Scan for the cell matching the given text and deliver its (X, Y) coordinate at center. 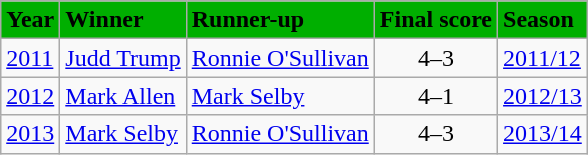
Final score (436, 20)
2012 (30, 96)
Year (30, 20)
2012/13 (543, 96)
Judd Trump (123, 58)
4–1 (436, 96)
Runner-up (280, 20)
2011 (30, 58)
Mark Allen (123, 96)
2013/14 (543, 134)
Season (543, 20)
2013 (30, 134)
Winner (123, 20)
2011/12 (543, 58)
